Return the (x, y) coordinate for the center point of the cell that contains the specified text.  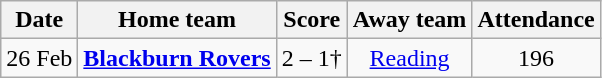
Date (40, 20)
Reading (410, 58)
Score (312, 20)
Attendance (536, 20)
Home team (177, 20)
Away team (410, 20)
2 – 1† (312, 58)
Blackburn Rovers (177, 58)
196 (536, 58)
26 Feb (40, 58)
